Extract the [x, y] coordinate from the center of the cell holding the provided text.  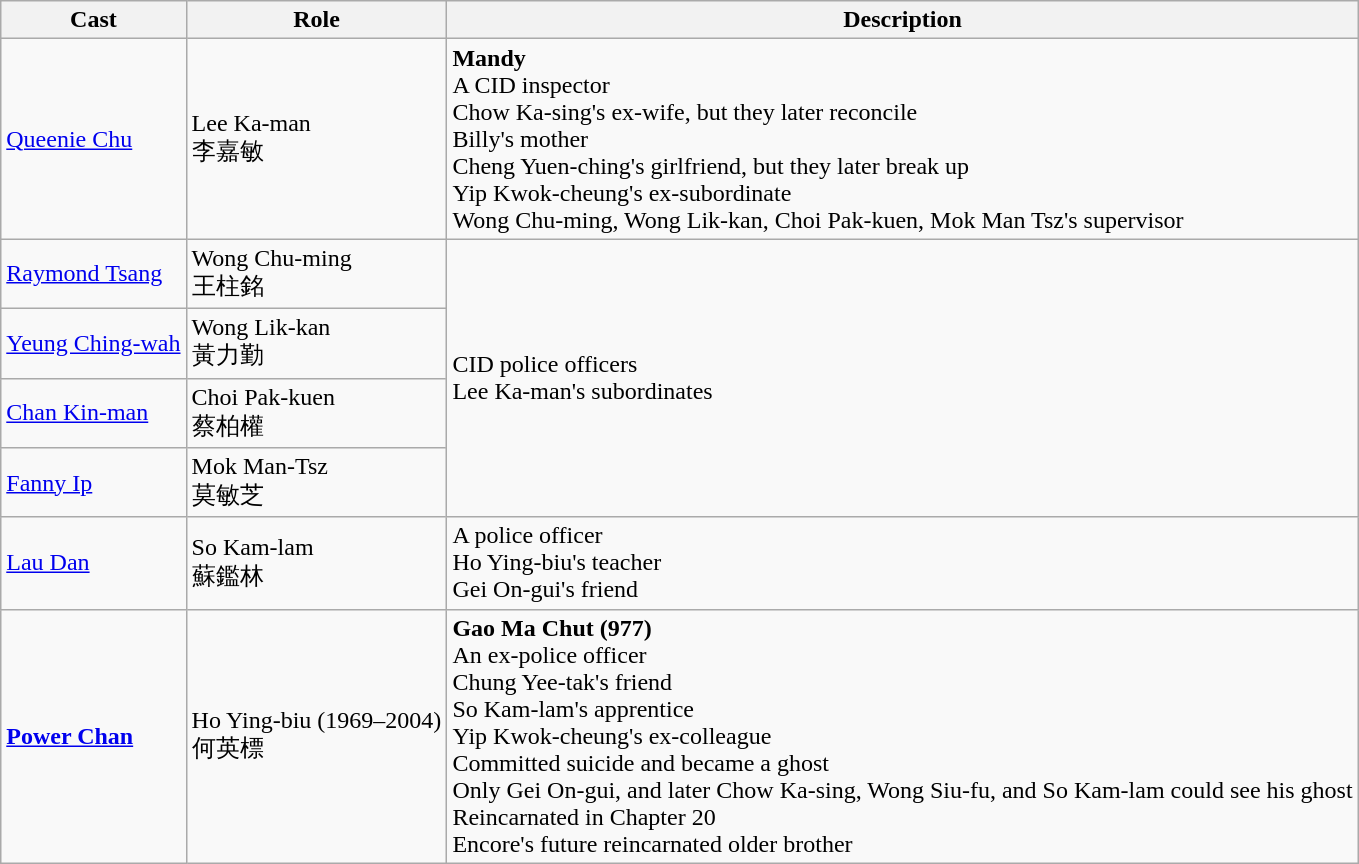
Yeung Ching-wah [94, 343]
Fanny Ip [94, 483]
Chan Kin-man [94, 413]
Ho Ying-biu (1969–2004)何英標 [316, 736]
Lau Dan [94, 563]
Lee Ka-man李嘉敏 [316, 139]
Power Chan [94, 736]
Wong Chu-ming王柱銘 [316, 274]
Mok Man-Tsz莫敏芝 [316, 483]
Description [902, 20]
Cast [94, 20]
Role [316, 20]
A police officerHo Ying-biu's teacherGei On-gui's friend [902, 563]
Wong Lik-kan黃力勤 [316, 343]
Raymond Tsang [94, 274]
Queenie Chu [94, 139]
CID police officersLee Ka-man's subordinates [902, 378]
So Kam-lam蘇鑑林 [316, 563]
Choi Pak-kuen蔡柏權 [316, 413]
